Detect which cell encompasses the target text, then output its [X, Y] center coordinate. 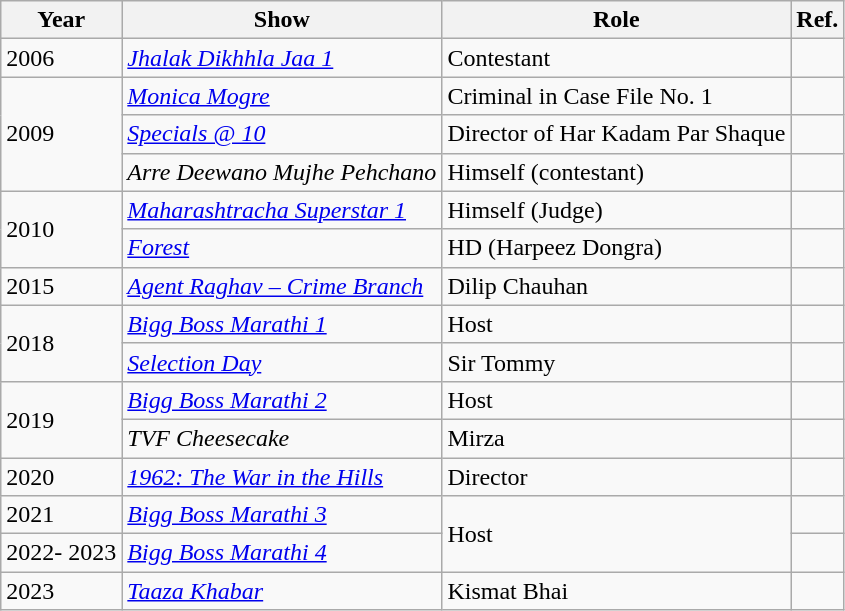
Director [616, 477]
Himself (Judge) [616, 210]
Role [616, 20]
Jhalak Dikhhla Jaa 1 [282, 58]
2018 [62, 343]
Year [62, 20]
Criminal in Case File No. 1 [616, 96]
HD (Harpeez Dongra) [616, 248]
Mirza [616, 438]
Selection Day [282, 362]
2009 [62, 134]
Monica Mogre [282, 96]
Bigg Boss Marathi 2 [282, 400]
Arre Deewano Mujhe Pehchano [282, 172]
Taaza Khabar [282, 591]
Bigg Boss Marathi 1 [282, 324]
Kismat Bhai [616, 591]
2010 [62, 229]
2022- 2023 [62, 553]
2023 [62, 591]
Sir Tommy [616, 362]
Himself (contestant) [616, 172]
Maharashtracha Superstar 1 [282, 210]
Specials @ 10 [282, 134]
Agent Raghav – Crime Branch [282, 286]
2019 [62, 419]
Ref. [818, 20]
2006 [62, 58]
Bigg Boss Marathi 4 [282, 553]
Contestant [616, 58]
Bigg Boss Marathi 3 [282, 515]
2021 [62, 515]
Show [282, 20]
2015 [62, 286]
TVF Cheesecake [282, 438]
2020 [62, 477]
1962: The War in the Hills [282, 477]
Director of Har Kadam Par Shaque [616, 134]
Forest [282, 248]
Dilip Chauhan [616, 286]
